Identify which cell holds the provided text, then report its (X, Y) central coordinate. 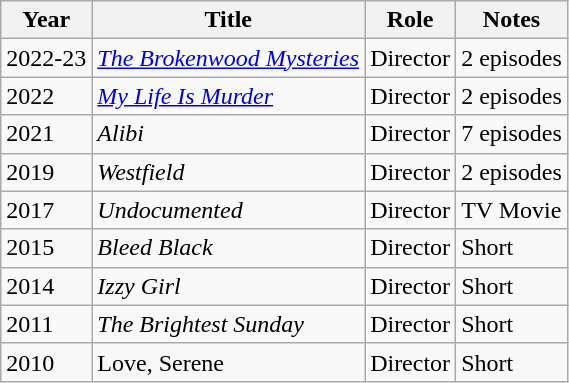
2010 (46, 362)
Undocumented (228, 210)
2017 (46, 210)
2019 (46, 172)
2021 (46, 134)
2014 (46, 286)
Bleed Black (228, 248)
Role (410, 20)
Westfield (228, 172)
2015 (46, 248)
2022-23 (46, 58)
Notes (512, 20)
Year (46, 20)
TV Movie (512, 210)
2022 (46, 96)
7 episodes (512, 134)
Title (228, 20)
The Brightest Sunday (228, 324)
Alibi (228, 134)
The Brokenwood Mysteries (228, 58)
Izzy Girl (228, 286)
2011 (46, 324)
Love, Serene (228, 362)
My Life Is Murder (228, 96)
